Return [x, y] of the center of cell containing provided text 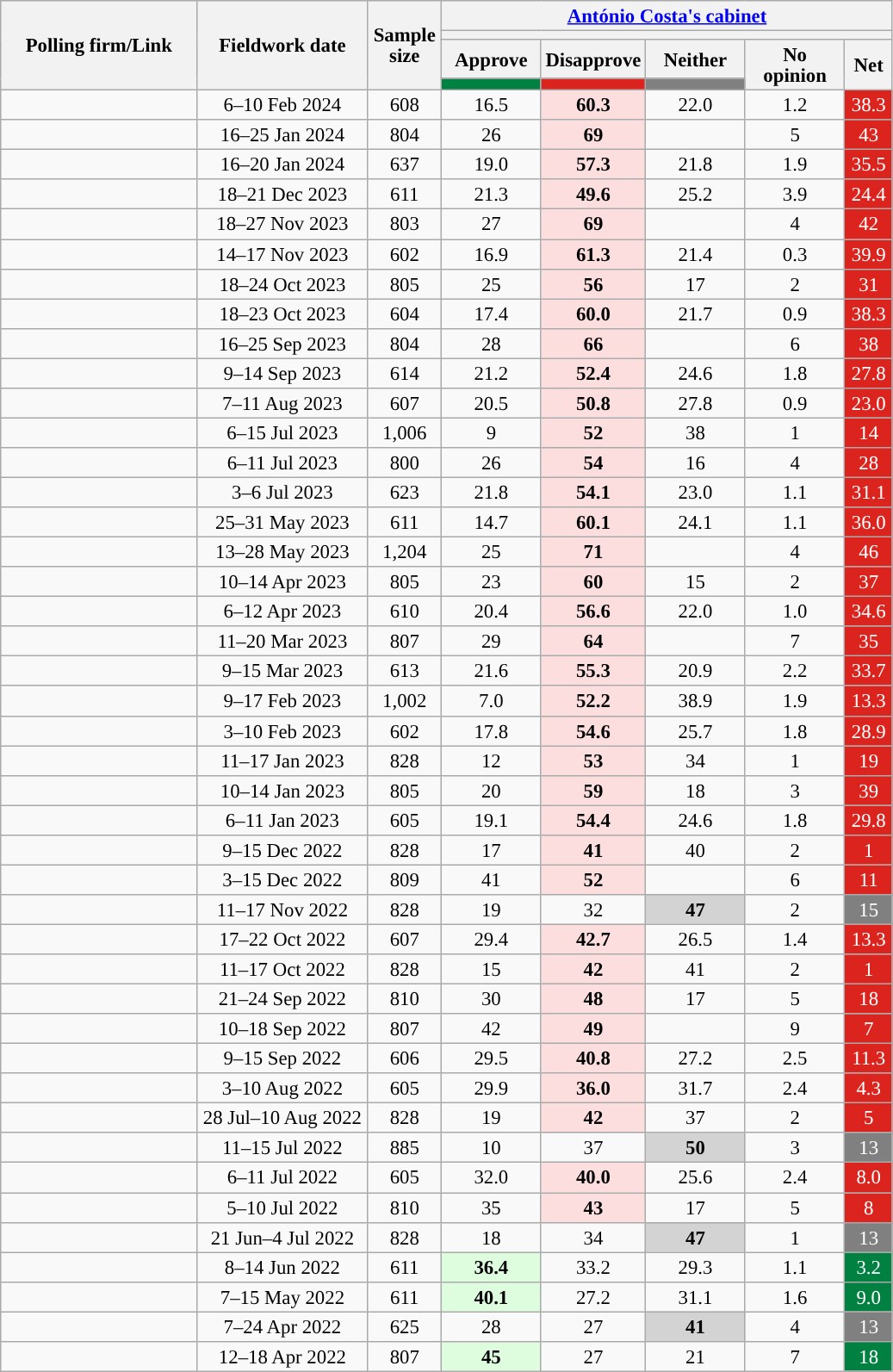
809 [405, 880]
637 [405, 165]
40.0 [593, 1178]
61.3 [593, 255]
António Costa's cabinet [667, 16]
33.7 [869, 672]
Disapprove [593, 59]
610 [405, 612]
11–17 Oct 2022 [282, 970]
Approve [492, 59]
6–15 Jul 2023 [282, 432]
66 [593, 343]
49 [593, 1028]
8–14 Jun 2022 [282, 1268]
12 [492, 761]
1.2 [795, 105]
40 [696, 851]
38.9 [696, 701]
1,204 [405, 553]
20 [492, 791]
39.9 [869, 255]
24.4 [869, 195]
7.0 [492, 701]
29.3 [696, 1268]
35.5 [869, 165]
3–10 Aug 2022 [282, 1089]
9–17 Feb 2023 [282, 701]
29.4 [492, 939]
18–27 Nov 2023 [282, 224]
71 [593, 553]
54.4 [593, 820]
1,006 [405, 432]
Polling firm/Link [99, 46]
20.4 [492, 612]
11.3 [869, 1059]
48 [593, 999]
17–22 Oct 2022 [282, 939]
54.1 [593, 493]
14.7 [492, 522]
No opinion [795, 65]
613 [405, 672]
Neither [696, 59]
1,002 [405, 701]
21.7 [696, 314]
60 [593, 582]
17.4 [492, 314]
604 [405, 314]
7–15 May 2022 [282, 1297]
64 [593, 641]
8.0 [869, 1178]
21 Jun–4 Jul 2022 [282, 1237]
30 [492, 999]
1.4 [795, 939]
16.5 [492, 105]
1.6 [795, 1297]
52.4 [593, 374]
20.9 [696, 672]
59 [593, 791]
32 [593, 909]
28.9 [869, 730]
18–23 Oct 2023 [282, 314]
3.9 [795, 195]
46 [869, 553]
31 [869, 284]
36.4 [492, 1268]
11–20 Mar 2023 [282, 641]
54.6 [593, 730]
12–18 Apr 2022 [282, 1357]
31.7 [696, 1089]
13–28 May 2023 [282, 553]
56 [593, 284]
0.3 [795, 255]
6–10 Feb 2024 [282, 105]
21.2 [492, 374]
60.0 [593, 314]
800 [405, 463]
54 [593, 463]
9–15 Dec 2022 [282, 851]
11–17 Nov 2022 [282, 909]
614 [405, 374]
60.1 [593, 522]
21 [696, 1357]
3–15 Dec 2022 [282, 880]
10–14 Jan 2023 [282, 791]
57.3 [593, 165]
11 [869, 880]
21.4 [696, 255]
16–25 Jan 2024 [282, 134]
60.3 [593, 105]
18–21 Dec 2023 [282, 195]
25.7 [696, 730]
16–20 Jan 2024 [282, 165]
50 [696, 1149]
11–17 Jan 2023 [282, 761]
Net [869, 65]
7–11 Aug 2023 [282, 403]
6–12 Apr 2023 [282, 612]
40.8 [593, 1059]
625 [405, 1326]
34.6 [869, 612]
29.8 [869, 820]
21.6 [492, 672]
40.1 [492, 1297]
25–31 May 2023 [282, 522]
39 [869, 791]
10–14 Apr 2023 [282, 582]
9–15 Sep 2022 [282, 1059]
9–14 Sep 2023 [282, 374]
606 [405, 1059]
7–24 Apr 2022 [282, 1326]
9–15 Mar 2023 [282, 672]
10–18 Sep 2022 [282, 1028]
3.2 [869, 1268]
45 [492, 1357]
19.0 [492, 165]
17.8 [492, 730]
33.2 [593, 1268]
23 [492, 582]
19.1 [492, 820]
42.7 [593, 939]
2.2 [795, 672]
25.2 [696, 195]
18–24 Oct 2023 [282, 284]
29.5 [492, 1059]
4.3 [869, 1089]
24.1 [696, 522]
Fieldwork date [282, 46]
885 [405, 1149]
49.6 [593, 195]
608 [405, 105]
56.6 [593, 612]
32.0 [492, 1178]
803 [405, 224]
2.5 [795, 1059]
16–25 Sep 2023 [282, 343]
52.2 [593, 701]
6–11 Jul 2023 [282, 463]
21–24 Sep 2022 [282, 999]
26.5 [696, 939]
29.9 [492, 1089]
16.9 [492, 255]
20.5 [492, 403]
8 [869, 1207]
6–11 Jan 2023 [282, 820]
55.3 [593, 672]
25.6 [696, 1178]
Sample size [405, 46]
5–10 Jul 2022 [282, 1207]
3–10 Feb 2023 [282, 730]
14 [869, 432]
53 [593, 761]
3–6 Jul 2023 [282, 493]
16 [696, 463]
28 Jul–10 Aug 2022 [282, 1118]
6–11 Jul 2022 [282, 1178]
11–15 Jul 2022 [282, 1149]
50.8 [593, 403]
9.0 [869, 1297]
14–17 Nov 2023 [282, 255]
21.3 [492, 195]
29 [492, 641]
623 [405, 493]
1.0 [795, 612]
10 [492, 1149]
